Determine the (X, Y) coordinate at the center of the cell enclosing the given text.  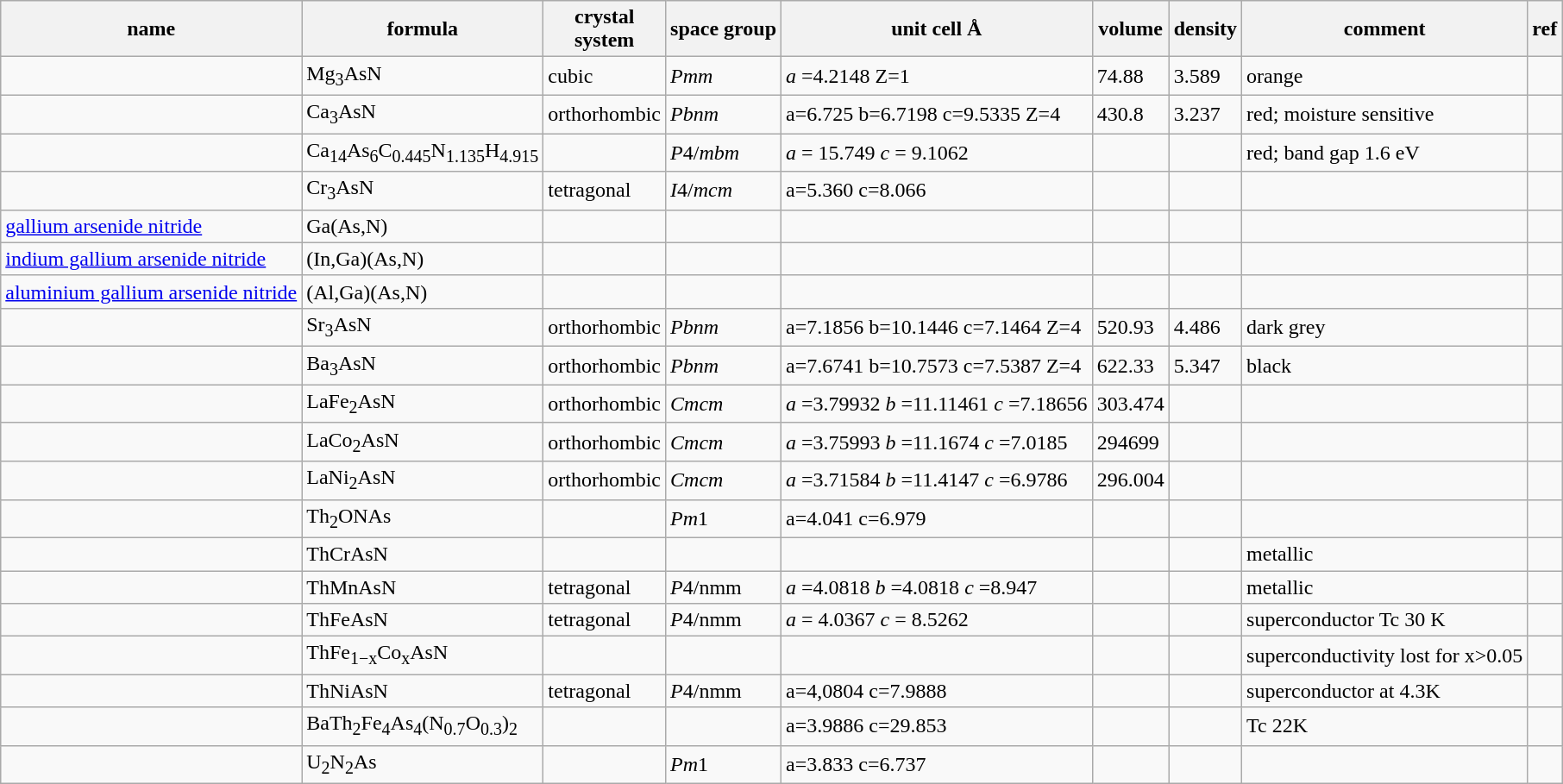
gallium arsenide nitride (152, 226)
a =3.79932 b =11.11461 c =7.18656 (937, 404)
a =4.2148 Z=1 (937, 76)
ThCrAsN (423, 554)
622.33 (1130, 366)
520.93 (1130, 327)
a=7.6741 b=10.7573 c=7.5387 Z=4 (937, 366)
name (152, 29)
black (1385, 366)
red; moisture sensitive (1385, 114)
Ba3AsN (423, 366)
density (1205, 29)
P4/mbm (724, 152)
LaFe2AsN (423, 404)
Th2ONAs (423, 518)
Mg3AsN (423, 76)
303.474 (1130, 404)
superconductor at 4.3K (1385, 691)
volume (1130, 29)
294699 (1130, 442)
296.004 (1130, 480)
Sr3AsN (423, 327)
U2N2As (423, 764)
5.347 (1205, 366)
LaCo2AsN (423, 442)
Ca14As6C0.445N1.135H4.915 (423, 152)
red; band gap 1.6 eV (1385, 152)
a=3.833 c=6.737 (937, 764)
indium gallium arsenide nitride (152, 259)
a =3.75993 b =11.1674 c =7.0185 (937, 442)
3.237 (1205, 114)
cubic (605, 76)
430.8 (1130, 114)
a =4.0818 b =4.0818 c =8.947 (937, 587)
formula (423, 29)
a=5.360 c=8.066 (937, 191)
Cr3AsN (423, 191)
aluminium gallium arsenide nitride (152, 292)
a=3.9886 c=29.853 (937, 726)
I4/mcm (724, 191)
a=7.1856 b=10.1446 c=7.1464 Z=4 (937, 327)
3.589 (1205, 76)
Tc 22K (1385, 726)
superconductor Tc 30 K (1385, 620)
crystalsystem (605, 29)
ThMnAsN (423, 587)
Ca3AsN (423, 114)
BaTh2Fe4As4(N0.7O0.3)2 (423, 726)
Ga(As,N) (423, 226)
74.88 (1130, 76)
4.486 (1205, 327)
space group (724, 29)
a=4,0804 c=7.9888 (937, 691)
a =3.71584 b =11.4147 c =6.9786 (937, 480)
ThFeAsN (423, 620)
unit cell Å (937, 29)
a = 15.749 c = 9.1062 (937, 152)
superconductivity lost for x>0.05 (1385, 655)
a=6.725 b=6.7198 c=9.5335 Z=4 (937, 114)
ThNiAsN (423, 691)
ref (1545, 29)
Pmm (724, 76)
ThFe1−xCoxAsN (423, 655)
dark grey (1385, 327)
a = 4.0367 c = 8.5262 (937, 620)
orange (1385, 76)
LaNi2AsN (423, 480)
(In,Ga)(As,N) (423, 259)
(Al,Ga)(As,N) (423, 292)
a=4.041 c=6.979 (937, 518)
comment (1385, 29)
